Return (x, y) of the center of cell containing provided text 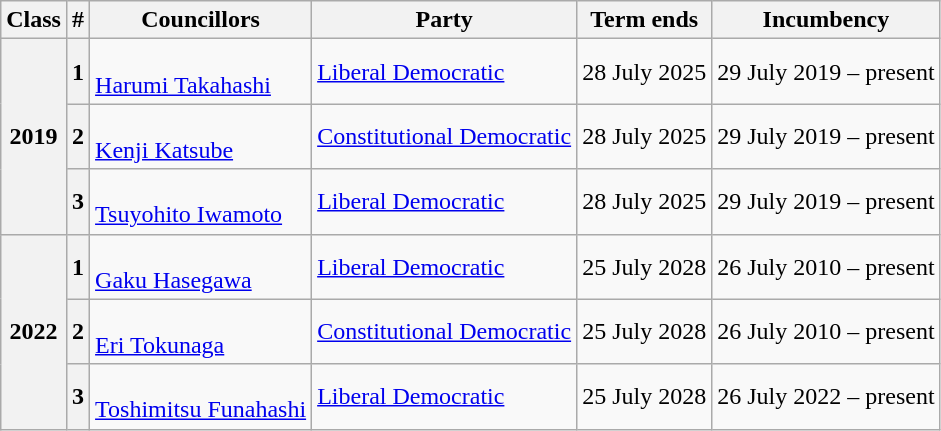
2022 (34, 332)
Party (444, 20)
Incumbency (826, 20)
Class (34, 20)
Gaku Hasegawa (201, 266)
# (78, 20)
26 July 2022 – present (826, 396)
Term ends (644, 20)
2019 (34, 136)
Tsuyohito Iwamoto (201, 202)
Councillors (201, 20)
Harumi Takahashi (201, 72)
Toshimitsu Funahashi (201, 396)
Eri Tokunaga (201, 332)
Kenji Katsube (201, 136)
